Locate the cell with the specified text and output its (X, Y) center coordinate. 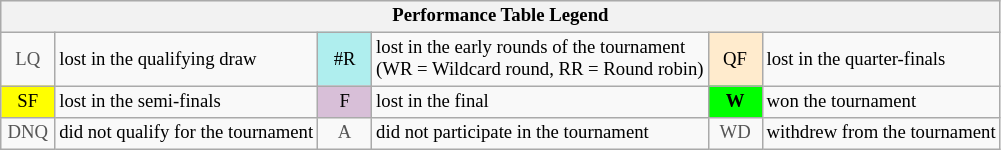
lost in the final (540, 102)
lost in the qualifying draw (186, 60)
Performance Table Legend (500, 16)
did not participate in the tournament (540, 134)
F (345, 102)
LQ (28, 60)
SF (28, 102)
withdrew from the tournament (881, 134)
W (735, 102)
A (345, 134)
lost in the early rounds of the tournament(WR = Wildcard round, RR = Round robin) (540, 60)
#R (345, 60)
did not qualify for the tournament (186, 134)
lost in the semi-finals (186, 102)
won the tournament (881, 102)
DNQ (28, 134)
QF (735, 60)
WD (735, 134)
lost in the quarter-finals (881, 60)
